From the cell containing the given text, extract its center point as (X, Y) coordinate. 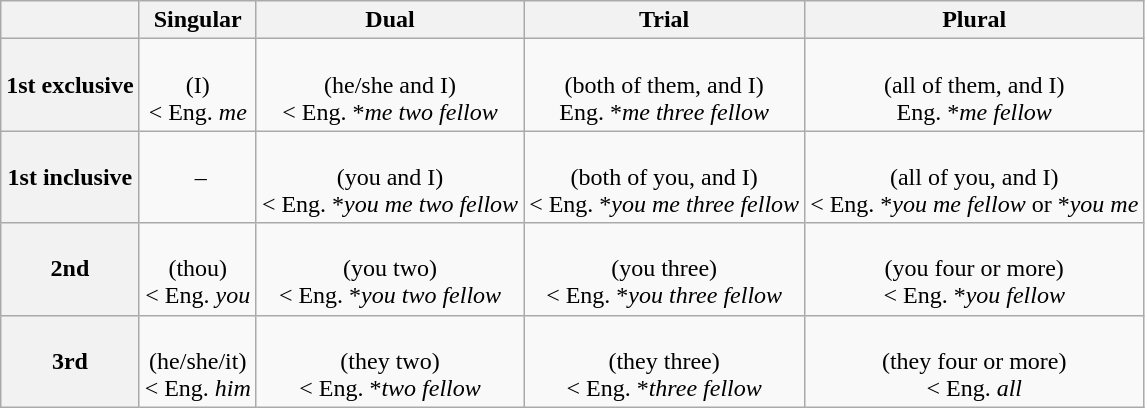
(he/she/it)< Eng. him (198, 361)
3rd (70, 361)
(thou)< Eng. you (198, 269)
(all of them, and I)Eng. *me fellow (974, 85)
(you and I)< Eng. *you me two fellow (390, 177)
Trial (664, 20)
(both of them, and I)Eng. *me three fellow (664, 85)
(they four or more)< Eng. all (974, 361)
Singular (198, 20)
(you three)< Eng. *you three fellow (664, 269)
(all of you, and I)< Eng. *you me fellow or *you me (974, 177)
(they two)< Eng. *two fellow (390, 361)
Dual (390, 20)
1st exclusive (70, 85)
(you two)< Eng. *you two fellow (390, 269)
(he/she and I)< Eng. *me two fellow (390, 85)
– (198, 177)
(they three)< Eng. *three fellow (664, 361)
(you four or more)< Eng. *you fellow (974, 269)
(both of you, and I)< Eng. *you me three fellow (664, 177)
Plural (974, 20)
2nd (70, 269)
(I)< Eng. me (198, 85)
1st inclusive (70, 177)
